Return the (X, Y) coordinate for the center point of the cell that contains the specified text.  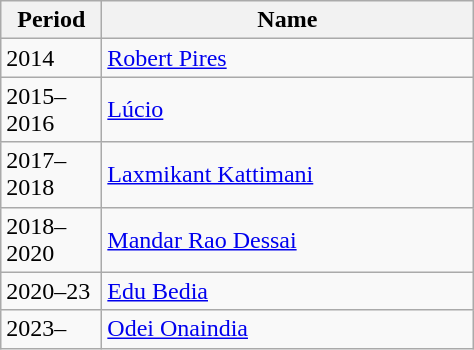
2015–2016 (52, 110)
Name (288, 20)
Edu Bedia (288, 291)
2014 (52, 58)
Mandar Rao Dessai (288, 240)
Robert Pires (288, 58)
Period (52, 20)
2017–2018 (52, 174)
2023– (52, 329)
2020–23 (52, 291)
Lúcio (288, 110)
Laxmikant Kattimani (288, 174)
Odei Onaindia (288, 329)
2018–2020 (52, 240)
